Locate the cell with the specified text and output its (x, y) center coordinate. 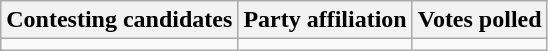
Votes polled (480, 20)
Party affiliation (325, 20)
Contesting candidates (120, 20)
